Detect which cell encompasses the target text, then output its [x, y] center coordinate. 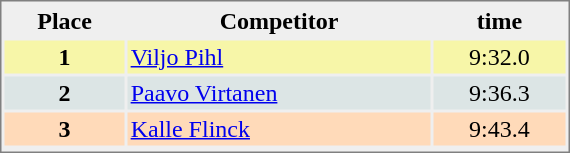
9:43.4 [499, 128]
9:32.0 [499, 56]
time [499, 20]
3 [64, 128]
Place [64, 20]
2 [64, 92]
Viljo Pihl [280, 56]
Paavo Virtanen [280, 92]
Kalle Flinck [280, 128]
Competitor [280, 20]
1 [64, 56]
9:36.3 [499, 92]
